Search for the cell housing the specified text and yield its [x, y] center coordinate. 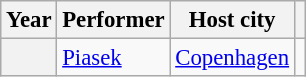
Year [29, 20]
Copenhagen [232, 58]
Piasek [114, 58]
Host city [232, 20]
Performer [114, 20]
